Capture the cell that displays the provided text and extract its (X, Y) central coordinate. 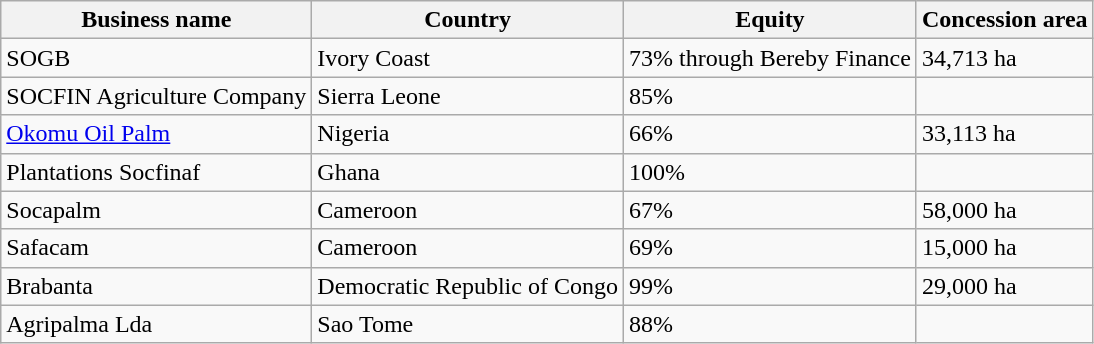
88% (770, 324)
66% (770, 134)
Sierra Leone (468, 96)
Concession area (1004, 20)
Brabanta (156, 286)
Socapalm (156, 210)
Nigeria (468, 134)
29,000 ha (1004, 286)
Business name (156, 20)
Agripalma Lda (156, 324)
Safacam (156, 248)
Country (468, 20)
34,713 ha (1004, 58)
Sao Tome (468, 324)
58,000 ha (1004, 210)
100% (770, 172)
Democratic Republic of Congo (468, 286)
69% (770, 248)
73% through Bereby Finance (770, 58)
33,113 ha (1004, 134)
Plantations Socfinaf (156, 172)
Ghana (468, 172)
85% (770, 96)
Equity (770, 20)
15,000 ha (1004, 248)
Ivory Coast (468, 58)
SOGB (156, 58)
SOCFIN Agriculture Company (156, 96)
Okomu Oil Palm (156, 134)
99% (770, 286)
67% (770, 210)
